From the cell containing the given text, extract its center point as (x, y) coordinate. 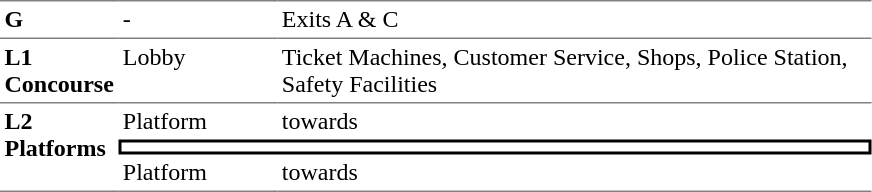
G (59, 19)
Lobby (198, 71)
- (198, 19)
Ticket Machines, Customer Service, Shops, Police Station, Safety Facilities (574, 71)
Exits A & C (574, 19)
L2Platforms (59, 148)
L1Concourse (59, 71)
